From the cell containing the given text, extract its center point as (X, Y) coordinate. 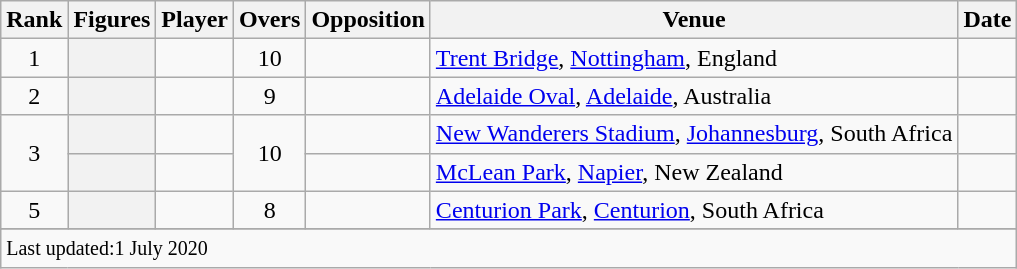
Last updated:1 July 2020 (509, 248)
Venue (694, 20)
McLean Park, Napier, New Zealand (694, 172)
New Wanderers Stadium, Johannesburg, South Africa (694, 134)
1 (34, 58)
9 (270, 96)
Trent Bridge, Nottingham, England (694, 58)
Date (988, 20)
Overs (270, 20)
Adelaide Oval, Adelaide, Australia (694, 96)
Rank (34, 20)
Figures (112, 20)
Player (195, 20)
5 (34, 210)
3 (34, 153)
8 (270, 210)
2 (34, 96)
Centurion Park, Centurion, South Africa (694, 210)
Opposition (368, 20)
